For the text-containing cell, return its midpoint in (X, Y) coordinate format. 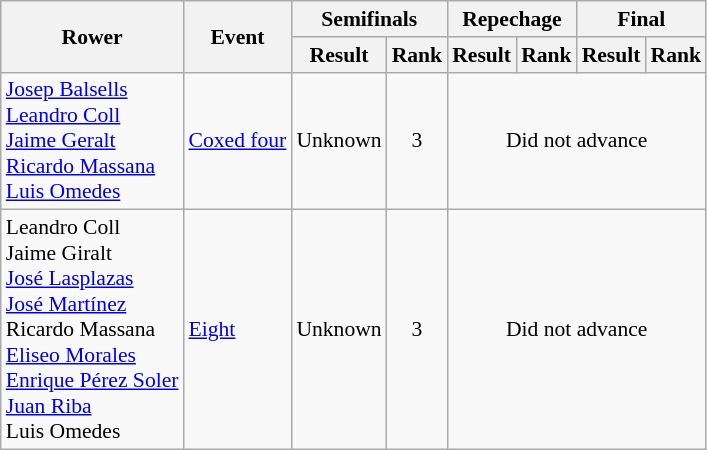
Repechage (512, 19)
Final (642, 19)
Coxed four (238, 141)
Leandro Coll Jaime Giralt José Lasplazas José Martínez Ricardo Massana Eliseo Morales Enrique Pérez Soler Juan Riba Luis Omedes (92, 330)
Josep Balsells Leandro Coll Jaime Geralt Ricardo Massana Luis Omedes (92, 141)
Event (238, 36)
Eight (238, 330)
Semifinals (369, 19)
Rower (92, 36)
